Capture the cell that displays the provided text and extract its (X, Y) central coordinate. 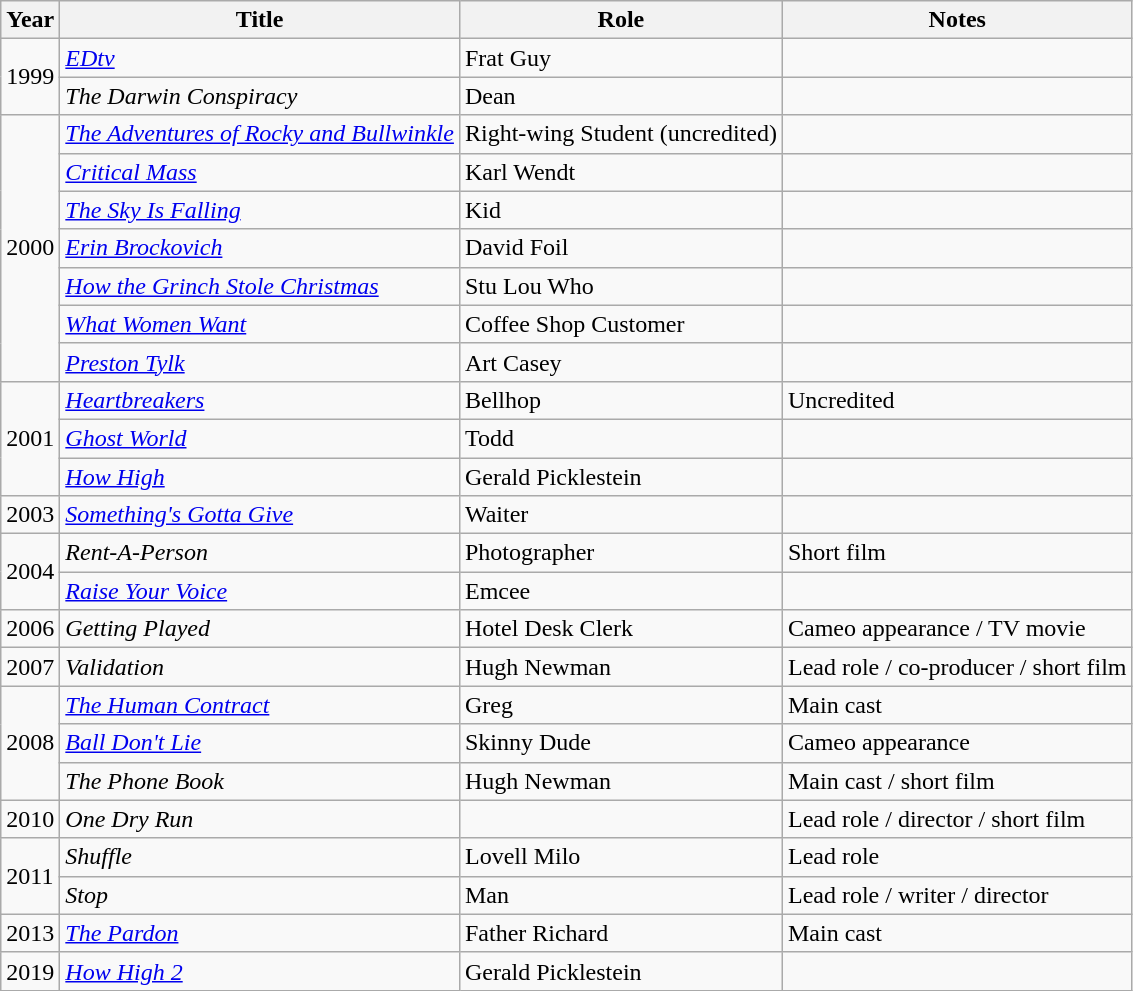
Father Richard (620, 933)
How High 2 (260, 971)
Karl Wendt (620, 172)
Ball Don't Lie (260, 743)
Main cast / short film (957, 781)
Right-wing Student (uncredited) (620, 134)
2003 (30, 515)
Lead role / director / short film (957, 819)
Title (260, 20)
Todd (620, 438)
Short film (957, 553)
Kid (620, 210)
Cameo appearance (957, 743)
2019 (30, 971)
The Adventures of Rocky and Bullwinkle (260, 134)
Stu Lou Who (620, 286)
One Dry Run (260, 819)
Hotel Desk Clerk (620, 629)
Lovell Milo (620, 857)
2011 (30, 876)
Lead role / writer / director (957, 895)
2013 (30, 933)
Coffee Shop Customer (620, 324)
Erin Brockovich (260, 248)
2010 (30, 819)
2004 (30, 572)
Ghost World (260, 438)
Skinny Dude (620, 743)
Lead role / co-producer / short film (957, 667)
Stop (260, 895)
Year (30, 20)
2001 (30, 438)
The Phone Book (260, 781)
Emcee (620, 591)
2007 (30, 667)
Notes (957, 20)
Photographer (620, 553)
How High (260, 477)
Critical Mass (260, 172)
Role (620, 20)
Uncredited (957, 400)
Greg (620, 705)
2000 (30, 248)
Man (620, 895)
Lead role (957, 857)
2008 (30, 743)
Getting Played (260, 629)
Dean (620, 96)
Preston Tylk (260, 362)
EDtv (260, 58)
The Darwin Conspiracy (260, 96)
How the Grinch Stole Christmas (260, 286)
Heartbreakers (260, 400)
David Foil (620, 248)
2006 (30, 629)
Cameo appearance / TV movie (957, 629)
What Women Want (260, 324)
Rent-A-Person (260, 553)
Raise Your Voice (260, 591)
1999 (30, 77)
Frat Guy (620, 58)
Something's Gotta Give (260, 515)
Waiter (620, 515)
Art Casey (620, 362)
Bellhop (620, 400)
The Pardon (260, 933)
The Sky Is Falling (260, 210)
The Human Contract (260, 705)
Shuffle (260, 857)
Validation (260, 667)
